Identify which cell holds the provided text, then report its [X, Y] central coordinate. 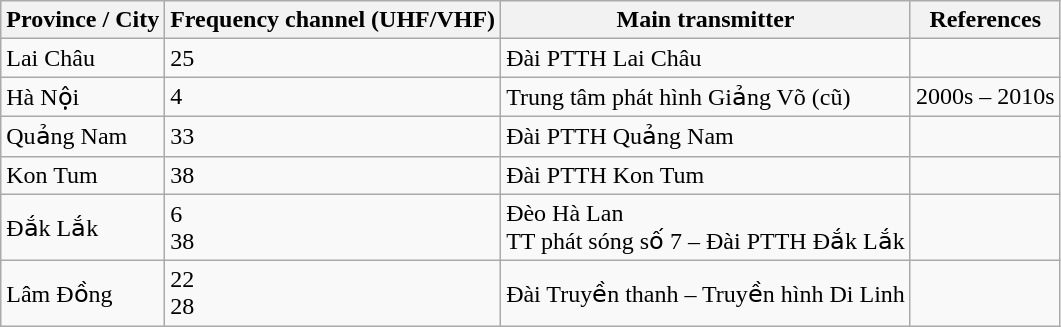
Frequency channel (UHF/VHF) [333, 20]
Đắk Lắk [83, 228]
Hà Nội [83, 97]
Đài Truyền thanh – Truyền hình Di Linh [706, 294]
Lâm Đồng [83, 294]
Province / City [83, 20]
Trung tâm phát hình Giảng Võ (cũ) [706, 97]
2000s – 2010s [985, 97]
Đài PTTH Quảng Nam [706, 136]
6 38 [333, 228]
Quảng Nam [83, 136]
Lai Châu [83, 58]
38 [333, 175]
Đài PTTH Lai Châu [706, 58]
References [985, 20]
25 [333, 58]
33 [333, 136]
4 [333, 97]
Đèo Hà Lan TT phát sóng số 7 – Đài PTTH Đắk Lắk [706, 228]
Main transmitter [706, 20]
22 28 [333, 294]
Kon Tum [83, 175]
Đài PTTH Kon Tum [706, 175]
